Determine the [x, y] coordinate at the center of the cell enclosing the given text.  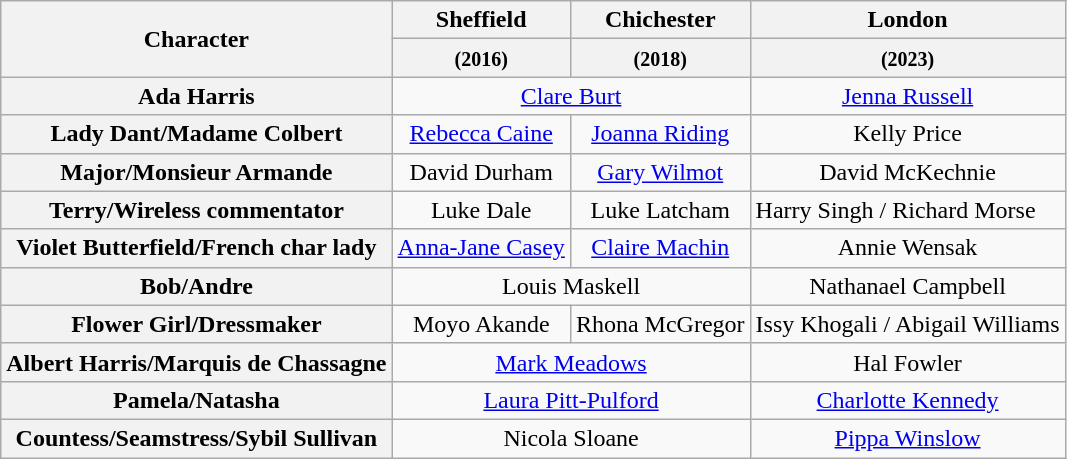
Major/Monsieur Armande [196, 172]
Nathanael Campbell [908, 286]
Anna-Jane Casey [481, 248]
Ada Harris [196, 96]
Chichester [660, 20]
Sheffield [481, 20]
Issy Khogali / Abigail Williams [908, 324]
Annie Wensak [908, 248]
Jenna Russell [908, 96]
Albert Harris/Marquis de Chassagne [196, 362]
Joanna Riding [660, 134]
Moyo Akande [481, 324]
David McKechnie [908, 172]
Luke Dale [481, 210]
(2016) [481, 58]
Kelly Price [908, 134]
Harry Singh / Richard Morse [908, 210]
Rhona McGregor [660, 324]
Countess/Seamstress/Sybil Sullivan [196, 438]
(2018) [660, 58]
Luke Latcham [660, 210]
David Durham [481, 172]
London [908, 20]
Pamela/Natasha [196, 400]
Lady Dant/Madame Colbert [196, 134]
Laura Pitt-Pulford [571, 400]
Bob/Andre [196, 286]
Mark Meadows [571, 362]
Louis Maskell [571, 286]
(2023) [908, 58]
Nicola Sloane [571, 438]
Claire Machin [660, 248]
Hal Fowler [908, 362]
Gary Wilmot [660, 172]
Clare Burt [571, 96]
Charlotte Kennedy [908, 400]
Rebecca Caine [481, 134]
Pippa Winslow [908, 438]
Violet Butterfield/French char lady [196, 248]
Terry/Wireless commentator [196, 210]
Character [196, 39]
Flower Girl/Dressmaker [196, 324]
